Provide the [X, Y] coordinate of the cell's center where the given text is located.  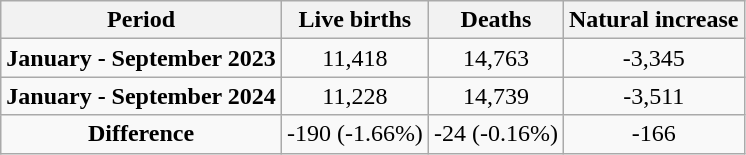
-190 (-1.66%) [354, 134]
-3,345 [654, 58]
Natural increase [654, 20]
-24 (-0.16%) [496, 134]
January - September 2024 [142, 96]
14,763 [496, 58]
14,739 [496, 96]
-3,511 [654, 96]
January - September 2023 [142, 58]
Live births [354, 20]
Difference [142, 134]
11,228 [354, 96]
-166 [654, 134]
11,418 [354, 58]
Period [142, 20]
Deaths [496, 20]
